Find where the given text appears and provide that cell's center as (x, y) coordinate. 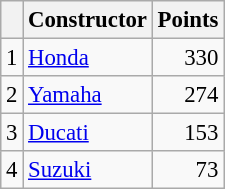
Yamaha (88, 95)
153 (188, 133)
274 (188, 95)
330 (188, 58)
Points (188, 20)
Constructor (88, 20)
Honda (88, 58)
Suzuki (88, 170)
73 (188, 170)
3 (12, 133)
1 (12, 58)
Ducati (88, 133)
2 (12, 95)
4 (12, 170)
